Search for the cell housing the specified text and yield its (X, Y) center coordinate. 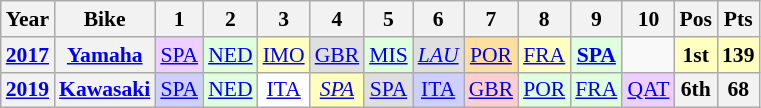
LAU (438, 55)
1 (179, 19)
MIS (388, 55)
1st (696, 55)
6th (696, 90)
7 (492, 19)
Year (28, 19)
Bike (104, 19)
68 (738, 90)
IMO (284, 55)
2 (230, 19)
3 (284, 19)
Pts (738, 19)
Pos (696, 19)
2017 (28, 55)
2019 (28, 90)
5 (388, 19)
139 (738, 55)
8 (544, 19)
9 (596, 19)
Kawasaki (104, 90)
10 (648, 19)
Yamaha (104, 55)
QAT (648, 90)
6 (438, 19)
4 (338, 19)
